Locate the cell with the specified text and output its [x, y] center coordinate. 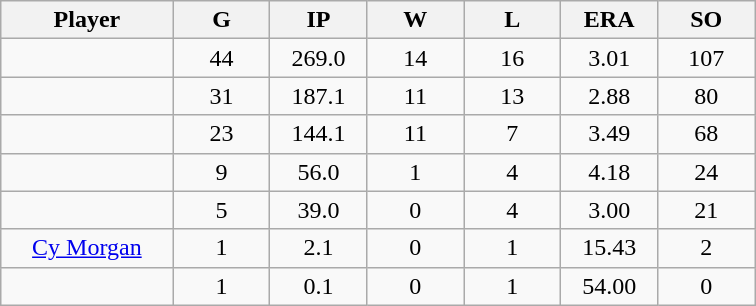
269.0 [318, 58]
56.0 [318, 172]
24 [706, 172]
4.18 [610, 172]
G [222, 20]
Cy Morgan [87, 248]
187.1 [318, 96]
21 [706, 210]
54.00 [610, 286]
13 [512, 96]
W [416, 20]
2.88 [610, 96]
2 [706, 248]
39.0 [318, 210]
9 [222, 172]
2.1 [318, 248]
44 [222, 58]
L [512, 20]
14 [416, 58]
7 [512, 134]
Player [87, 20]
68 [706, 134]
16 [512, 58]
IP [318, 20]
23 [222, 134]
144.1 [318, 134]
3.49 [610, 134]
80 [706, 96]
ERA [610, 20]
3.00 [610, 210]
3.01 [610, 58]
107 [706, 58]
15.43 [610, 248]
31 [222, 96]
SO [706, 20]
0.1 [318, 286]
5 [222, 210]
